Return the (x, y) coordinate for the center point of the cell that contains the specified text.  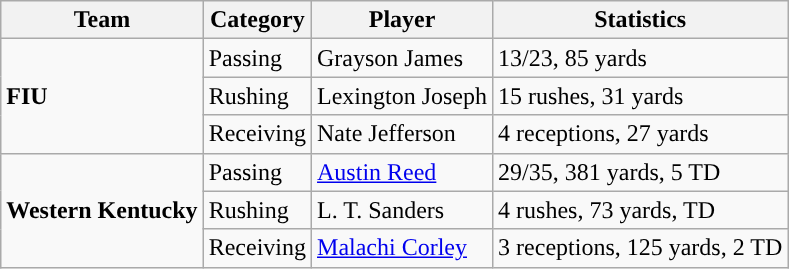
3 receptions, 125 yards, 2 TD (640, 248)
13/23, 85 yards (640, 58)
15 rushes, 31 yards (640, 96)
FIU (102, 96)
Lexington Joseph (402, 96)
Malachi Corley (402, 248)
Western Kentucky (102, 210)
Team (102, 20)
Category (257, 20)
Nate Jefferson (402, 134)
L. T. Sanders (402, 210)
29/35, 381 yards, 5 TD (640, 172)
Player (402, 20)
Austin Reed (402, 172)
Statistics (640, 20)
4 rushes, 73 yards, TD (640, 210)
4 receptions, 27 yards (640, 134)
Grayson James (402, 58)
